Determine the [X, Y] coordinate at the center of the cell enclosing the given text.  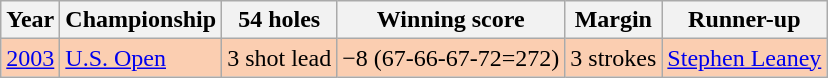
54 holes [280, 20]
Margin [614, 20]
2003 [30, 58]
Winning score [451, 20]
U.S. Open [141, 58]
3 shot lead [280, 58]
Championship [141, 20]
Runner-up [744, 20]
Year [30, 20]
Stephen Leaney [744, 58]
−8 (67-66-67-72=272) [451, 58]
3 strokes [614, 58]
